Detect which cell encompasses the target text, then output its (x, y) center coordinate. 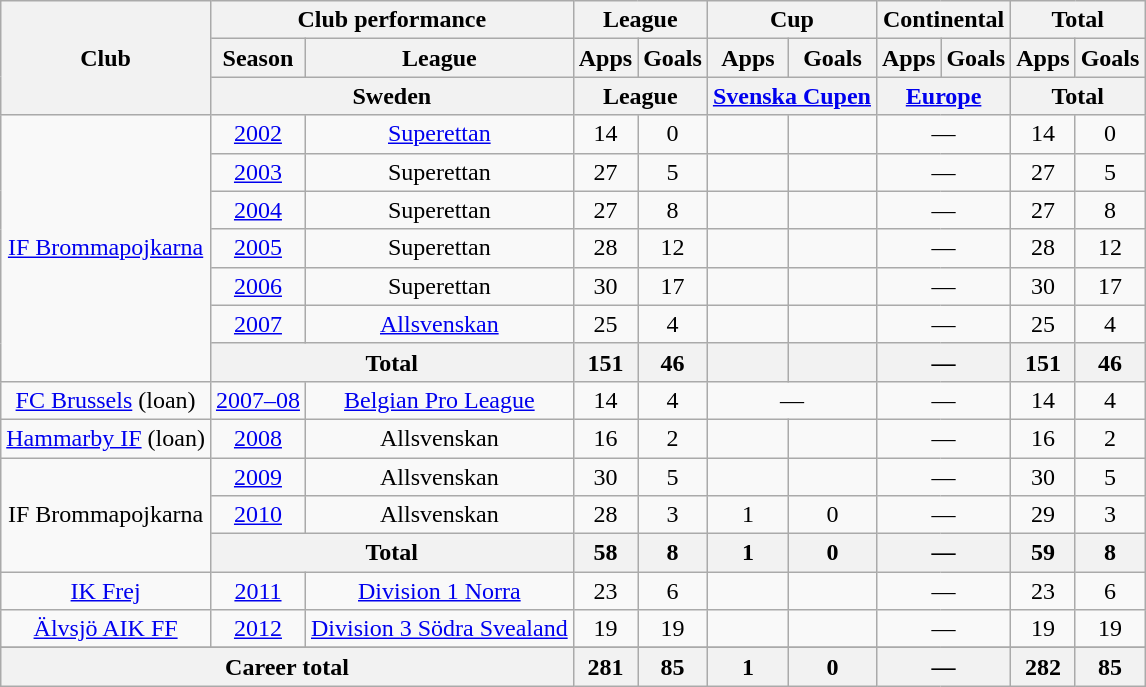
2007–08 (258, 400)
59 (1043, 553)
281 (605, 667)
2012 (258, 629)
Season (258, 58)
2009 (258, 477)
Club performance (392, 20)
Belgian Pro League (439, 400)
2011 (258, 591)
Europe (943, 96)
IK Frej (106, 591)
2006 (258, 286)
Club (106, 58)
Cup (792, 20)
Career total (287, 667)
Division 3 Södra Svealand (439, 629)
2007 (258, 324)
Continental (943, 20)
2002 (258, 134)
2003 (258, 172)
Sweden (392, 96)
29 (1043, 515)
2004 (258, 210)
2010 (258, 515)
Division 1 Norra (439, 591)
Svenska Cupen (792, 96)
Älvsjö AIK FF (106, 629)
Hammarby IF (loan) (106, 438)
FC Brussels (loan) (106, 400)
2008 (258, 438)
58 (605, 553)
2005 (258, 248)
282 (1043, 667)
